Locate the cell with the specified text and output its (X, Y) center coordinate. 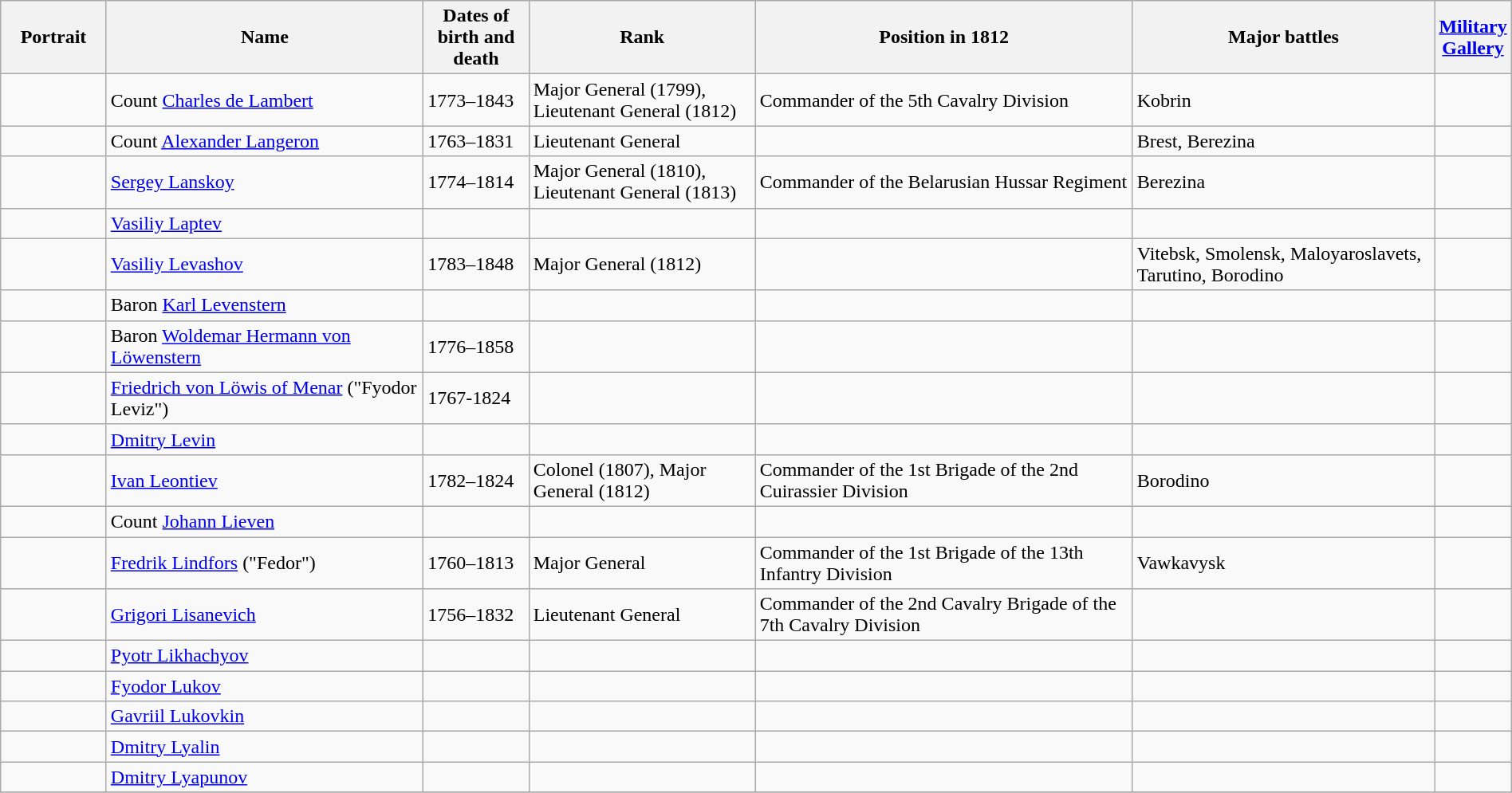
Commander of the 2nd Cavalry Brigade of the 7th Cavalry Division (944, 615)
1783–1848 (477, 265)
Berezina (1284, 182)
Vasiliy Levashov (265, 265)
Grigori Lisanevich (265, 615)
Count Alexander Langeron (265, 141)
Major General (1799), Lieutenant General (1812) (642, 100)
Count Johann Lieven (265, 521)
Vawkavysk (1284, 563)
Commander of the Belarusian Hussar Regiment (944, 182)
1767-1824 (477, 398)
Name (265, 37)
Count Charles de Lambert (265, 100)
Commander of the 1st Brigade of the 13th Infantry Division (944, 563)
1776–1858 (477, 346)
Fyodor Lukov (265, 686)
Pyotr Likhachyov (265, 656)
Dmitry Levin (265, 439)
Military Gallery (1473, 37)
Position in 1812 (944, 37)
Dmitry Lyapunov (265, 777)
Portrait (54, 37)
Baron Karl Levenstern (265, 305)
1760–1813 (477, 563)
Gavriil Lukovkin (265, 716)
Commander of the 1st Brigade of the 2nd Cuirassier Division (944, 480)
Colonel (1807), Major General (1812) (642, 480)
1773–1843 (477, 100)
Brest, Berezina (1284, 141)
Vasiliy Laptev (265, 223)
Kobrin (1284, 100)
1782–1824 (477, 480)
Baron Woldemar Hermann von Löwenstern (265, 346)
Major General (1810), Lieutenant General (1813) (642, 182)
1756–1832 (477, 615)
1774–1814 (477, 182)
Fredrik Lindfors ("Fedor") (265, 563)
Rank (642, 37)
Vitebsk, Smolensk, Maloyaroslavets, Tarutino, Borodino (1284, 265)
Ivan Leontiev (265, 480)
Dates of birth and death (477, 37)
Dmitry Lyalin (265, 747)
Major General (1812) (642, 265)
Commander of the 5th Cavalry Division (944, 100)
Sergey Lanskoy (265, 182)
Major General (642, 563)
Borodino (1284, 480)
1763–1831 (477, 141)
Friedrich von Löwis of Menar ("Fyodor Leviz") (265, 398)
Major battles (1284, 37)
